Return the [x, y] coordinate for the center point of the cell that contains the specified text.  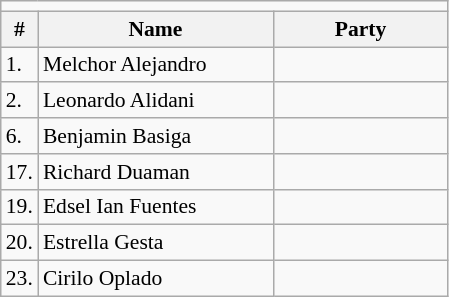
Party [360, 29]
2. [20, 101]
Richard Duaman [156, 172]
Melchor Alejandro [156, 65]
19. [20, 207]
# [20, 29]
Leonardo Alidani [156, 101]
20. [20, 243]
6. [20, 136]
Estrella Gesta [156, 243]
Name [156, 29]
17. [20, 172]
Edsel Ian Fuentes [156, 207]
1. [20, 65]
23. [20, 279]
Benjamin Basiga [156, 136]
Cirilo Oplado [156, 279]
